From the cell containing the given text, extract its center point as (x, y) coordinate. 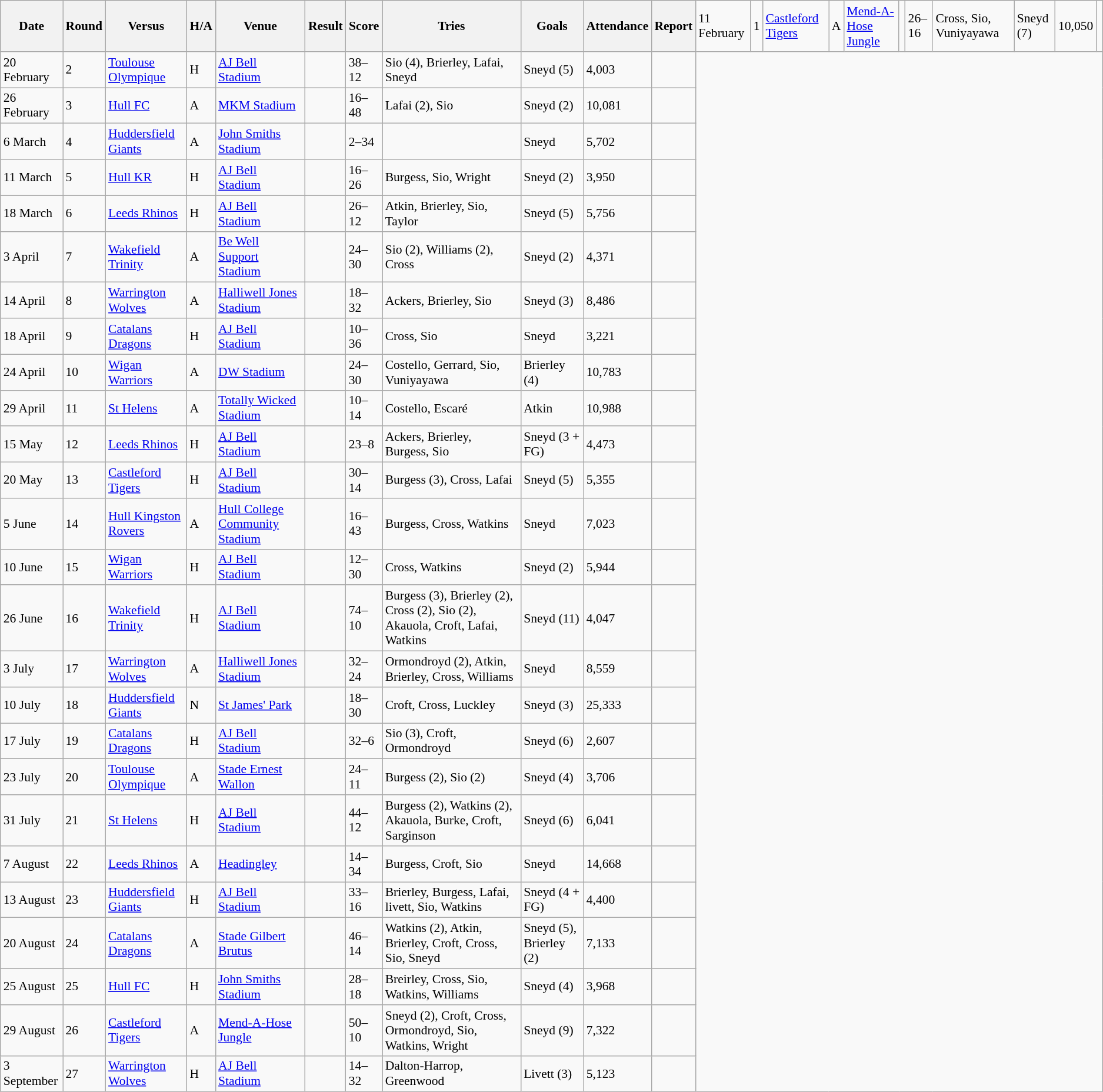
31 July (32, 820)
38–12 (364, 69)
4 (84, 141)
Costello, Escaré (452, 408)
7 August (32, 864)
32–24 (364, 670)
23 July (32, 777)
16 (84, 618)
1 (757, 26)
13 August (32, 900)
24 (84, 944)
5,355 (618, 480)
Atkin, Brierley, Sio, Taylor (452, 213)
Round (84, 26)
30–14 (364, 480)
10,081 (618, 106)
Goals (552, 26)
4,047 (618, 618)
Headingley (260, 864)
18 (84, 705)
20 February (32, 69)
5,944 (618, 567)
H/A (201, 26)
27 (84, 1073)
Sneyd (3 + FG) (552, 445)
26–12 (364, 213)
29 April (32, 408)
3,950 (618, 178)
Sneyd (7) (1035, 26)
15 (84, 567)
3 September (32, 1073)
8,559 (618, 670)
6,041 (618, 820)
32–6 (364, 741)
Cross, Watkins (452, 567)
3,968 (618, 987)
Brierley, Burgess, Lafai, livett, Sio, Watkins (452, 900)
18 April (32, 337)
Sneyd (4 + FG) (552, 900)
26–16 (919, 26)
Stade Gilbert Brutus (260, 944)
3 April (32, 257)
14 (84, 524)
Burgess (3), Cross, Lafai (452, 480)
Ormondroyd (2), Atkin, Brierley, Cross, Williams (452, 670)
11 (84, 408)
Croft, Cross, Luckley (452, 705)
28–18 (364, 987)
26 June (32, 618)
14 April (32, 300)
6 (84, 213)
DW Stadium (260, 372)
14,668 (618, 864)
4,400 (618, 900)
Costello, Gerrard, Sio, Vuniyayawa (452, 372)
50–10 (364, 1031)
18–30 (364, 705)
2,607 (618, 741)
33–16 (364, 900)
8 (84, 300)
22 (84, 864)
24–11 (364, 777)
5,756 (618, 213)
Venue (260, 26)
18–32 (364, 300)
Be Well Support Stadium (260, 257)
3,706 (618, 777)
3 July (32, 670)
11 February (722, 26)
23 (84, 900)
7,023 (618, 524)
Sio (2), Williams (2), Cross (452, 257)
Score (364, 26)
17 (84, 670)
20 (84, 777)
Date (32, 26)
8,486 (618, 300)
74–10 (364, 618)
Hull KR (146, 178)
Cross, Sio, Vuniyayawa (973, 26)
Sneyd (2), Croft, Cross, Ormondroyd, Sio, Watkins, Wright (452, 1031)
Ackers, Brierley, Burgess, Sio (452, 445)
25,333 (618, 705)
Sio (4), Brierley, Lafai, Sneyd (452, 69)
16–48 (364, 106)
19 (84, 741)
St James' Park (260, 705)
Sneyd (5), Brierley (2) (552, 944)
2–34 (364, 141)
7 (84, 257)
Burgess (3), Brierley (2), Cross (2), Sio (2), Akauola, Croft, Lafai, Watkins (452, 618)
26 February (32, 106)
10 June (32, 567)
Totally Wicked Stadium (260, 408)
12–30 (364, 567)
17 July (32, 741)
23–8 (364, 445)
5 June (32, 524)
12 (84, 445)
Sio (3), Croft, Ormondroyd (452, 741)
10–14 (364, 408)
10–36 (364, 337)
13 (84, 480)
16–26 (364, 178)
21 (84, 820)
Cross, Sio (452, 337)
Livett (3) (552, 1073)
25 August (32, 987)
MKM Stadium (260, 106)
N (201, 705)
Stade Ernest Wallon (260, 777)
18 March (32, 213)
4,371 (618, 257)
Hull Kingston Rovers (146, 524)
20 August (32, 944)
10 (84, 372)
3 (84, 106)
Versus (146, 26)
5,702 (618, 141)
Result (326, 26)
Sneyd (9) (552, 1031)
Hull College Community Stadium (260, 524)
Ackers, Brierley, Sio (452, 300)
24 April (32, 372)
29 August (32, 1031)
Watkins (2), Atkin, Brierley, Croft, Cross, Sio, Sneyd (452, 944)
7,133 (618, 944)
10,988 (618, 408)
Dalton-Harrop, Greenwood (452, 1073)
Brierley (4) (552, 372)
Attendance (618, 26)
Burgess (2), Sio (2) (452, 777)
Lafai (2), Sio (452, 106)
5,123 (618, 1073)
Report (673, 26)
25 (84, 987)
10,783 (618, 372)
7,322 (618, 1031)
16–43 (364, 524)
9 (84, 337)
44–12 (364, 820)
46–14 (364, 944)
10 July (32, 705)
Breirley, Cross, Sio, Watkins, Williams (452, 987)
4,003 (618, 69)
11 March (32, 178)
Burgess, Croft, Sio (452, 864)
Sneyd (11) (552, 618)
5 (84, 178)
6 March (32, 141)
10,050 (1075, 26)
26 (84, 1031)
2 (84, 69)
Tries (452, 26)
Burgess (2), Watkins (2), Akauola, Burke, Croft, Sarginson (452, 820)
3,221 (618, 337)
20 May (32, 480)
Burgess, Cross, Watkins (452, 524)
Burgess, Sio, Wright (452, 178)
14–34 (364, 864)
15 May (32, 445)
14–32 (364, 1073)
4,473 (618, 445)
Atkin (552, 408)
